Find where the given text appears and provide that cell's center as (x, y) coordinate. 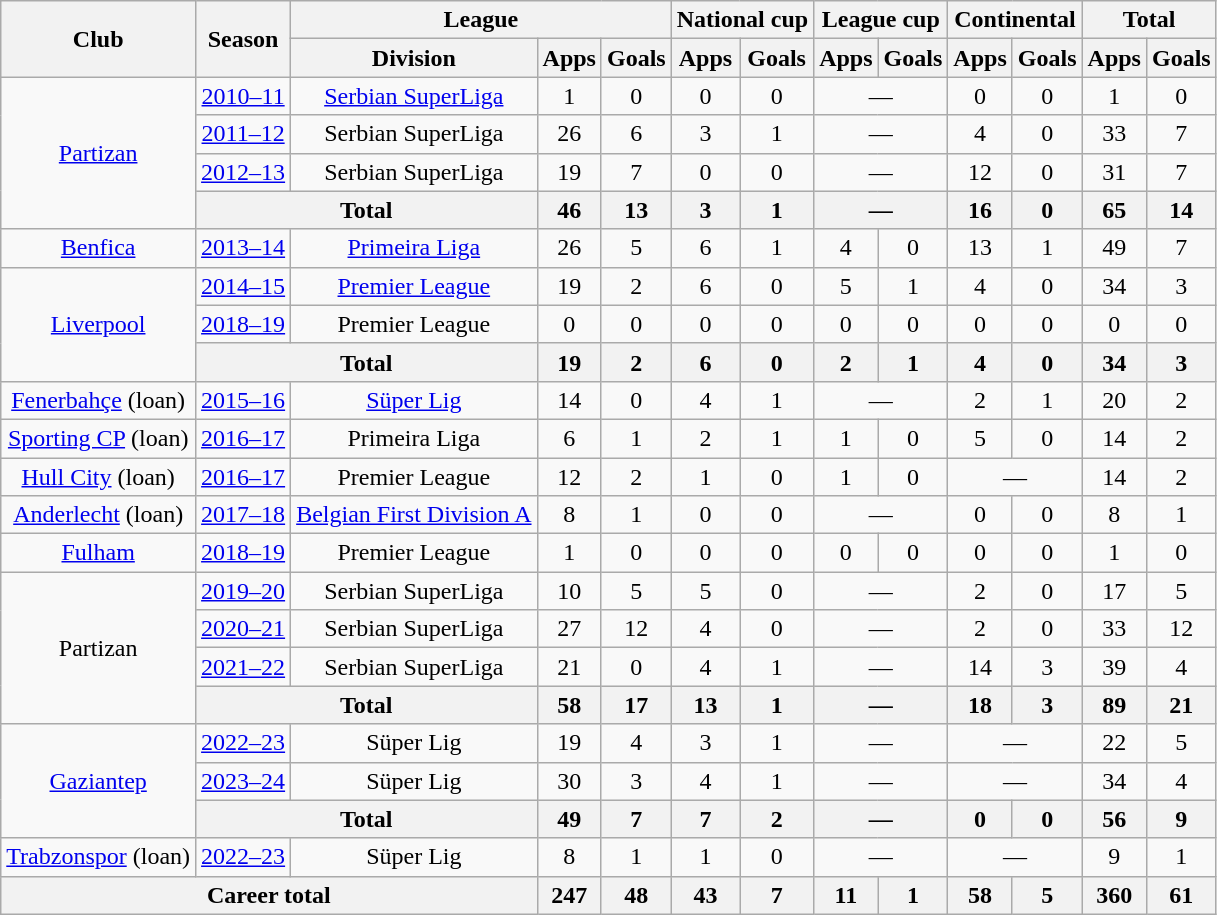
Division (414, 58)
11 (846, 895)
56 (1114, 819)
Fulham (98, 553)
16 (980, 210)
Fenerbahçe (loan) (98, 400)
2019–20 (244, 591)
Continental (1015, 20)
247 (569, 895)
League (482, 20)
2011–12 (244, 134)
Trabzonspor (loan) (98, 857)
39 (1114, 667)
61 (1181, 895)
League cup (881, 20)
Benfica (98, 248)
22 (1114, 743)
46 (569, 210)
27 (569, 629)
10 (569, 591)
Season (244, 39)
2014–15 (244, 286)
18 (980, 705)
31 (1114, 172)
48 (636, 895)
43 (705, 895)
2017–18 (244, 515)
Gaziantep (98, 781)
Liverpool (98, 324)
2012–13 (244, 172)
2021–22 (244, 667)
Anderlecht (loan) (98, 515)
Hull City (loan) (98, 477)
2020–21 (244, 629)
20 (1114, 400)
65 (1114, 210)
360 (1114, 895)
National cup (742, 20)
2023–24 (244, 781)
89 (1114, 705)
2015–16 (244, 400)
2013–14 (244, 248)
Sporting CP (loan) (98, 438)
Club (98, 39)
2010–11 (244, 96)
Career total (269, 895)
30 (569, 781)
Belgian First Division A (414, 515)
